Extract the [x, y] coordinate from the center of the cell holding the provided text.  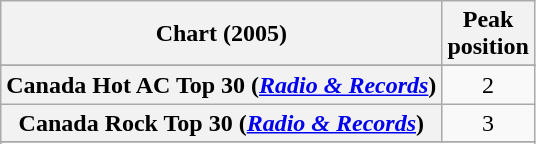
Canada Rock Top 30 (Radio & Records) [222, 123]
3 [488, 123]
Peakposition [488, 34]
Canada Hot AC Top 30 (Radio & Records) [222, 85]
Chart (2005) [222, 34]
2 [488, 85]
